Determine the (x, y) coordinate at the center of the cell enclosing the given text.  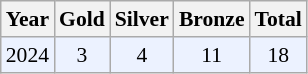
Total (278, 19)
Gold (82, 19)
Bronze (212, 19)
Silver (142, 19)
2024 (28, 55)
11 (212, 55)
4 (142, 55)
18 (278, 55)
Year (28, 19)
3 (82, 55)
